From the cell containing the given text, extract its center point as (X, Y) coordinate. 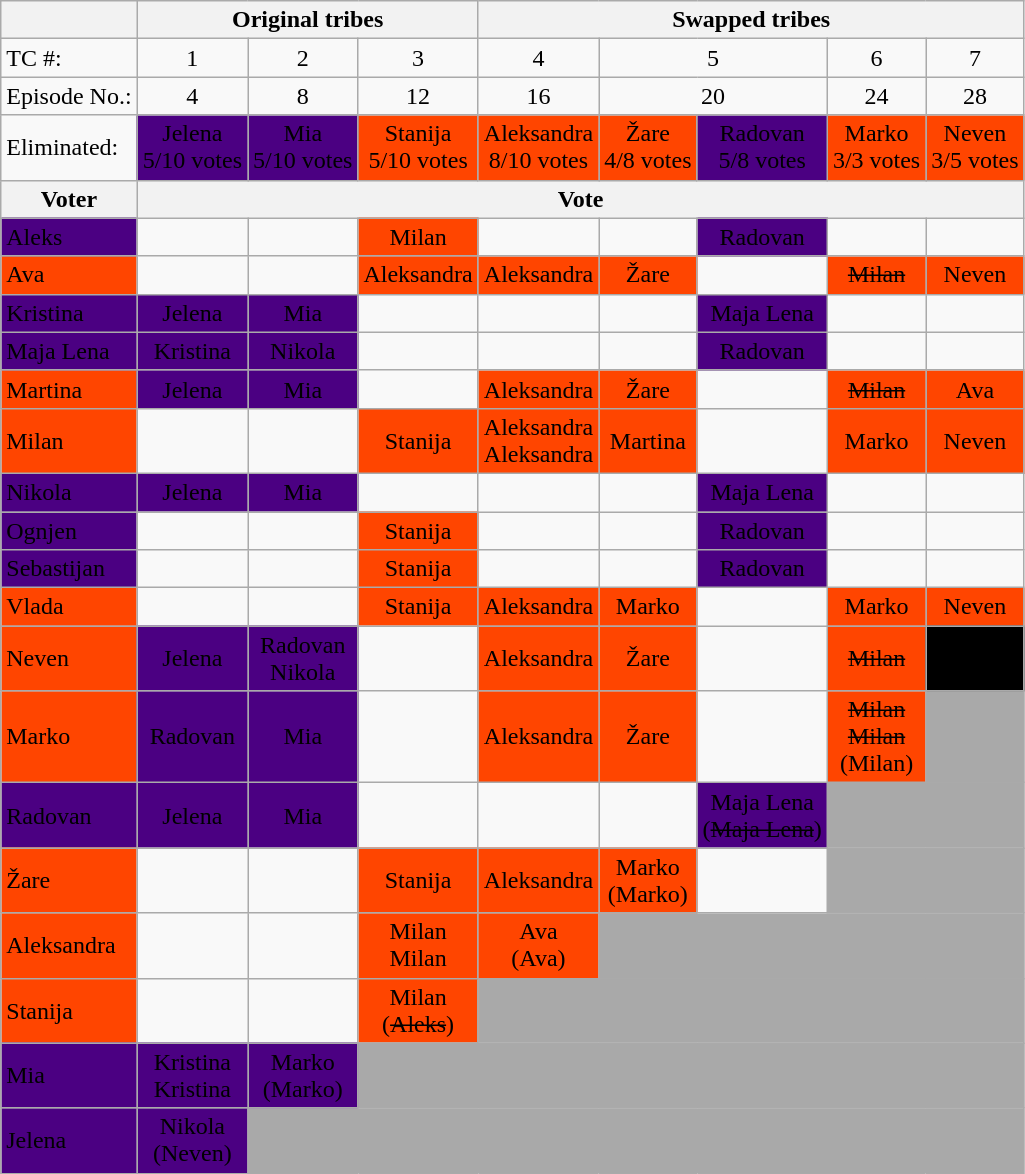
Ognjen (69, 531)
12 (418, 96)
KristinaKristina (192, 1076)
1 (192, 58)
Sebastijan (69, 569)
Mia5/10 votes (303, 148)
Stanija5/10 votes (418, 148)
2 (303, 58)
RadovanNikola (303, 658)
3 (418, 58)
5 (714, 58)
Aleks (69, 237)
24 (876, 96)
Voter (69, 199)
AleksandraAleksandra (538, 440)
Original tribes (308, 20)
Milan(Aleks) (418, 1010)
Nikola(Neven) (192, 1140)
Episode No.: (69, 96)
TC #: (69, 58)
Ava(Ava) (538, 946)
Jelena5/10 votes (192, 148)
Radovan5/8 votes (762, 148)
16 (538, 96)
Vlada (69, 607)
Marko3/3 votes (876, 148)
(Milan) (975, 658)
8 (303, 96)
Aleksandra8/10 votes (538, 148)
Žare4/8 votes (648, 148)
Swapped tribes (751, 20)
Vote (580, 199)
Neven3/5 votes (975, 148)
6 (876, 58)
Maja Lena(Maja Lena) (762, 816)
MilanMilan (418, 946)
7 (975, 58)
20 (714, 96)
MilanMilan(Milan) (876, 737)
Eliminated: (69, 148)
28 (975, 96)
